Return the [x, y] coordinate for the center point of the cell that contains the specified text.  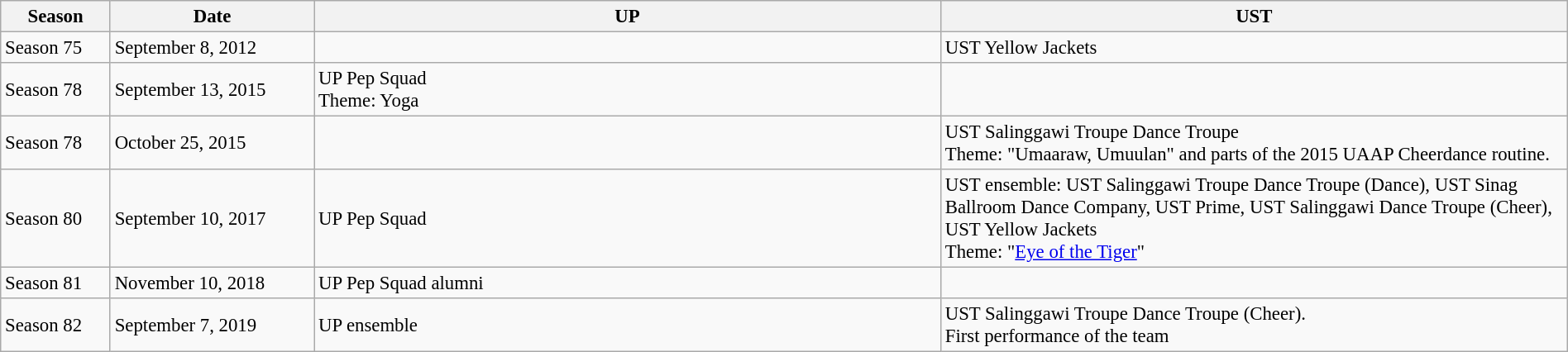
Date [212, 17]
Season 81 [56, 283]
November 10, 2018 [212, 283]
UST Salinggawi Troupe Dance Troupe Theme: "Umaaraw, Umuulan" and parts of the 2015 UAAP Cheerdance routine. [1254, 144]
Season 80 [56, 218]
UST [1254, 17]
Season [56, 17]
September 10, 2017 [212, 218]
Season 75 [56, 48]
September 13, 2015 [212, 89]
UST Yellow Jackets [1254, 48]
UP Pep Squad [628, 218]
UP Pep Squad alumni [628, 283]
September 8, 2012 [212, 48]
October 25, 2015 [212, 144]
UP Pep Squad Theme: Yoga [628, 89]
UP [628, 17]
